Scan for the cell matching the given text and deliver its [X, Y] coordinate at center. 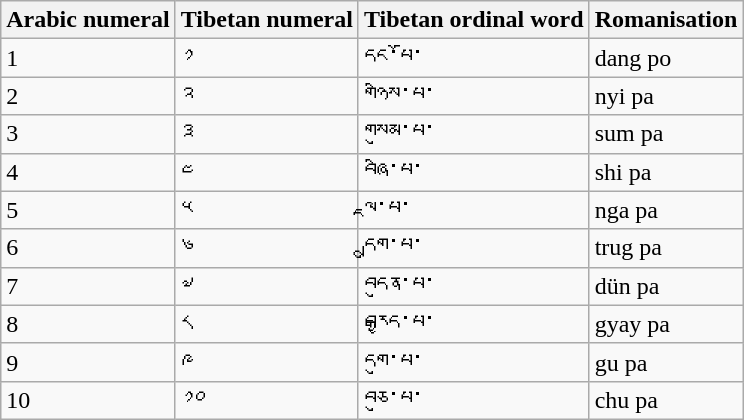
trug pa [666, 248]
༢ [266, 96]
༧ [266, 286]
Romanisation [666, 20]
6 [88, 248]
བཞི་པ་ [474, 172]
shi pa [666, 172]
4 [88, 172]
gu pa [666, 362]
༡༠ [266, 400]
དགུ་པ་ [474, 362]
གསུམ་པ་ [474, 134]
༥ [266, 210]
༩ [266, 362]
གཉིས་པ་ [474, 96]
ལྔ་པ་ [474, 210]
Arabic numeral [88, 20]
Tibetan numeral [266, 20]
dang po [666, 58]
༤ [266, 172]
8 [88, 324]
2 [88, 96]
9 [88, 362]
7 [88, 286]
བཅུ་པ་ [474, 400]
༡ [266, 58]
དྲུག་པ་ [474, 248]
nyi pa [666, 96]
དང་པོ་ [474, 58]
༣ [266, 134]
10 [88, 400]
Tibetan ordinal word [474, 20]
བརྒྱད་པ་ [474, 324]
5 [88, 210]
sum pa [666, 134]
dün pa [666, 286]
3 [88, 134]
chu pa [666, 400]
བདུན་པ་ [474, 286]
gyay pa [666, 324]
nga pa [666, 210]
༨ [266, 324]
༦ [266, 248]
1 [88, 58]
